Pinpoint the cell where the given text exists, returning its (X, Y) midpoint coordinate. 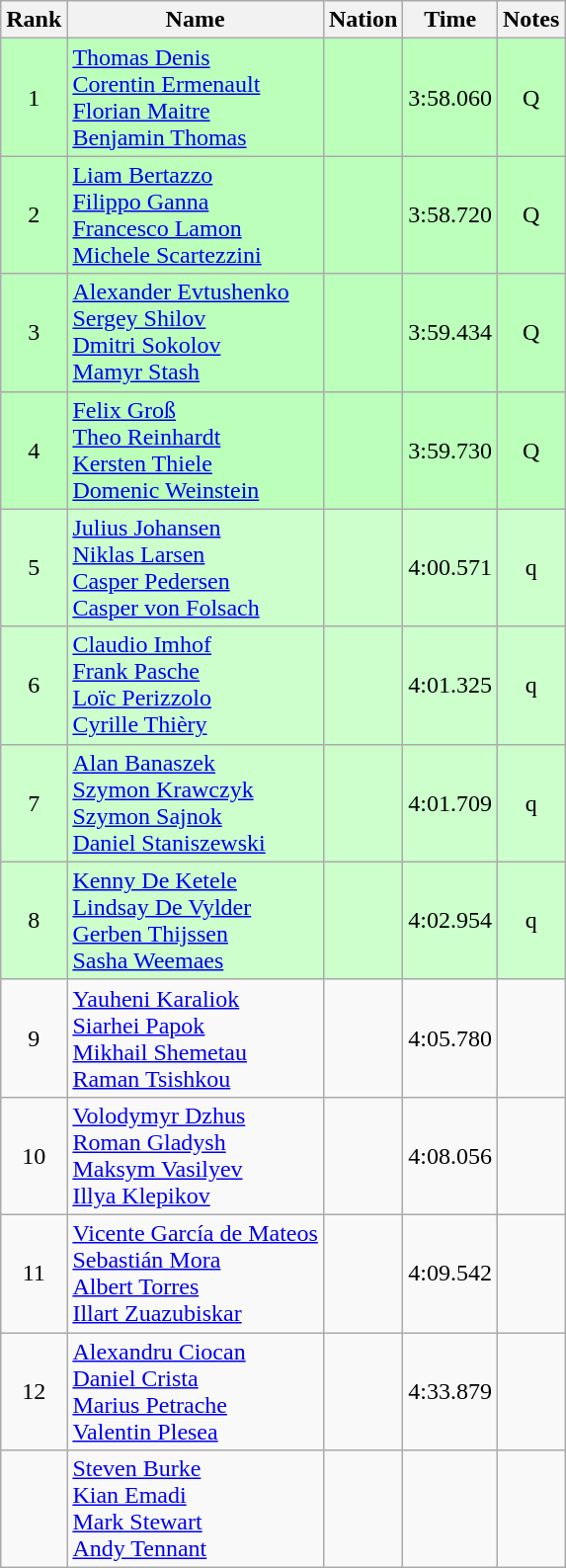
Alexander EvtushenkoSergey ShilovDmitri SokolovMamyr Stash (196, 332)
Time (450, 20)
Volodymyr DzhusRoman GladyshMaksym VasilyevIllya Klepikov (196, 1156)
4:05.780 (450, 1037)
Claudio ImhofFrank PascheLoïc PerizzoloCyrille Thièry (196, 686)
3:58.060 (450, 97)
8 (34, 921)
4:09.542 (450, 1273)
4 (34, 451)
Liam BertazzoFilippo GannaFrancesco LamonMichele Scartezzini (196, 215)
2 (34, 215)
7 (34, 802)
11 (34, 1273)
12 (34, 1391)
3:59.730 (450, 451)
10 (34, 1156)
Kenny De KeteleLindsay De VylderGerben ThijssenSasha Weemaes (196, 921)
Rank (34, 20)
Alan BanaszekSzymon KrawczykSzymon SajnokDaniel Staniszewski (196, 802)
Vicente García de MateosSebastián MoraAlbert TorresIllart Zuazubiskar (196, 1273)
3:59.434 (450, 332)
Name (196, 20)
Felix GroßTheo ReinhardtKersten ThieleDomenic Weinstein (196, 451)
9 (34, 1037)
Steven BurkeKian EmadiMark StewartAndy Tennant (196, 1510)
4:01.709 (450, 802)
5 (34, 567)
Thomas DenisCorentin ErmenaultFlorian MaitreBenjamin Thomas (196, 97)
4:01.325 (450, 686)
3:58.720 (450, 215)
4:08.056 (450, 1156)
Nation (363, 20)
Yauheni KaraliokSiarhei PapokMikhail ShemetauRaman Tsishkou (196, 1037)
6 (34, 686)
Alexandru CiocanDaniel CristaMarius PetracheValentin Plesea (196, 1391)
4:02.954 (450, 921)
1 (34, 97)
3 (34, 332)
4:00.571 (450, 567)
Notes (531, 20)
4:33.879 (450, 1391)
Julius JohansenNiklas LarsenCasper PedersenCasper von Folsach (196, 567)
